Search for the cell housing the specified text and yield its (x, y) center coordinate. 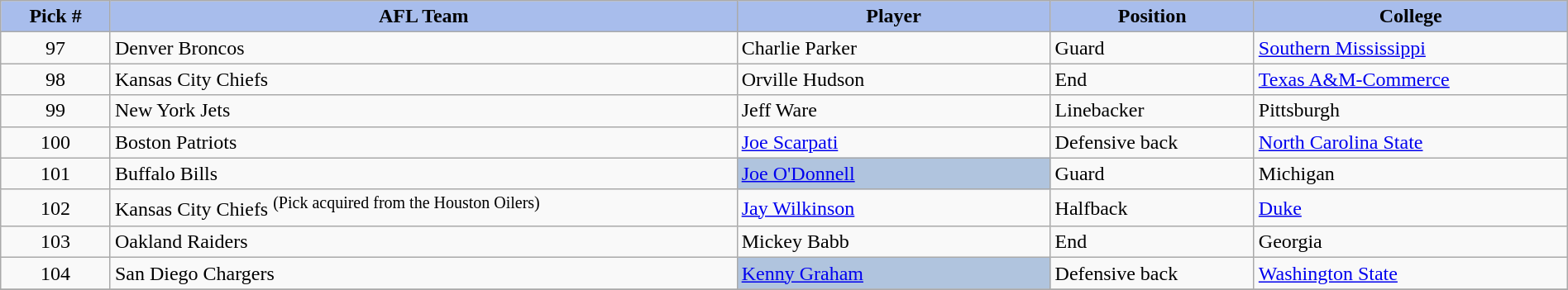
Pick # (56, 17)
AFL Team (423, 17)
New York Jets (423, 111)
Kansas City Chiefs (Pick acquired from the Houston Oilers) (423, 208)
Buffalo Bills (423, 174)
Washington State (1411, 273)
Oakland Raiders (423, 242)
Joe Scarpati (893, 142)
102 (56, 208)
104 (56, 273)
Halfback (1152, 208)
Linebacker (1152, 111)
Orville Hudson (893, 79)
Mickey Babb (893, 242)
Kenny Graham (893, 273)
Denver Broncos (423, 48)
Pittsburgh (1411, 111)
Texas A&M-Commerce (1411, 79)
97 (56, 48)
Southern Mississippi (1411, 48)
99 (56, 111)
Joe O'Donnell (893, 174)
101 (56, 174)
Player (893, 17)
San Diego Chargers (423, 273)
College (1411, 17)
Position (1152, 17)
Kansas City Chiefs (423, 79)
North Carolina State (1411, 142)
100 (56, 142)
Jeff Ware (893, 111)
Georgia (1411, 242)
Duke (1411, 208)
98 (56, 79)
Boston Patriots (423, 142)
Charlie Parker (893, 48)
Jay Wilkinson (893, 208)
Michigan (1411, 174)
103 (56, 242)
